Pinpoint the cell where the given text exists, returning its [x, y] midpoint coordinate. 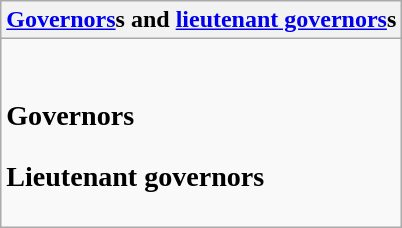
GovernorsLieutenant governors [202, 133]
Governorss and lieutenant governorss [202, 20]
